Return [x, y] of the center of cell containing provided text 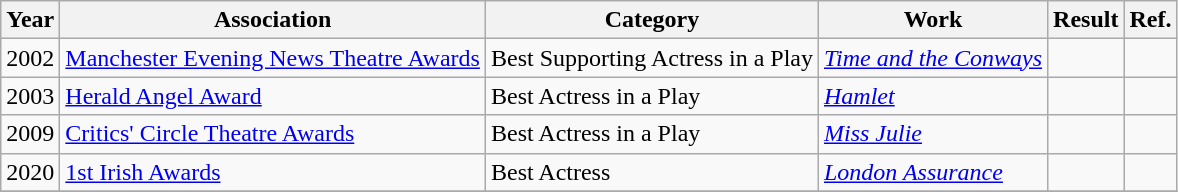
Herald Angel Award [273, 96]
2002 [30, 58]
2020 [30, 172]
1st Irish Awards [273, 172]
Time and the Conways [932, 58]
2003 [30, 96]
Best Actress [652, 172]
Result [1086, 20]
2009 [30, 134]
Association [273, 20]
Work [932, 20]
Manchester Evening News Theatre Awards [273, 58]
London Assurance [932, 172]
Category [652, 20]
Critics' Circle Theatre Awards [273, 134]
Miss Julie [932, 134]
Year [30, 20]
Best Supporting Actress in a Play [652, 58]
Ref. [1150, 20]
Hamlet [932, 96]
